Find where the given text appears and provide that cell's center as [X, Y] coordinate. 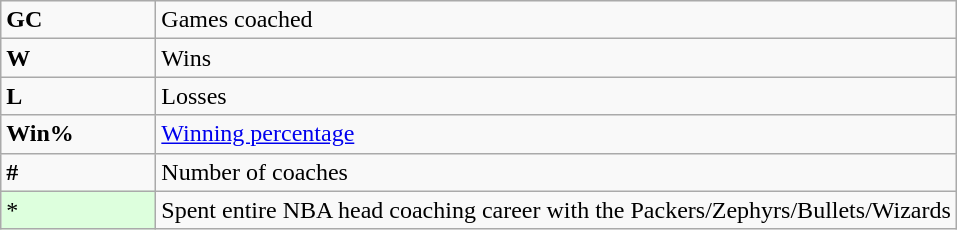
Number of coaches [556, 172]
* [78, 210]
Winning percentage [556, 134]
Games coached [556, 20]
Wins [556, 58]
Spent entire NBA head coaching career with the Packers/Zephyrs/Bullets/Wizards [556, 210]
L [78, 96]
Win% [78, 134]
Losses [556, 96]
GC [78, 20]
# [78, 172]
W [78, 58]
